Extract the [X, Y] coordinate from the center of the cell holding the provided text.  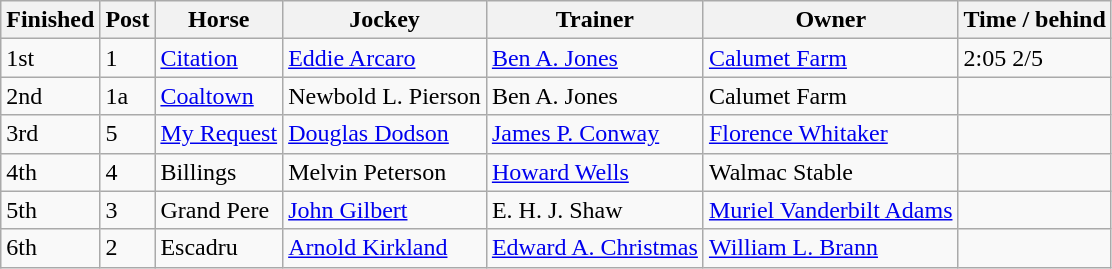
E. H. J. Shaw [594, 210]
Citation [219, 58]
Newbold L. Pierson [385, 96]
Grand Pere [219, 210]
Muriel Vanderbilt Adams [830, 210]
Eddie Arcaro [385, 58]
Howard Wells [594, 172]
William L. Brann [830, 248]
1 [128, 58]
1a [128, 96]
Escadru [219, 248]
3 [128, 210]
Horse [219, 20]
Post [128, 20]
5 [128, 134]
3rd [50, 134]
My Request [219, 134]
Owner [830, 20]
4 [128, 172]
1st [50, 58]
Melvin Peterson [385, 172]
5th [50, 210]
Douglas Dodson [385, 134]
Arnold Kirkland [385, 248]
Walmac Stable [830, 172]
Coaltown [219, 96]
James P. Conway [594, 134]
John Gilbert [385, 210]
Florence Whitaker [830, 134]
Time / behind [1034, 20]
2nd [50, 96]
Finished [50, 20]
Billings [219, 172]
Trainer [594, 20]
2 [128, 248]
2:05 2/5 [1034, 58]
6th [50, 248]
Jockey [385, 20]
Edward A. Christmas [594, 248]
4th [50, 172]
